Determine the [x, y] coordinate at the center of the cell enclosing the given text.  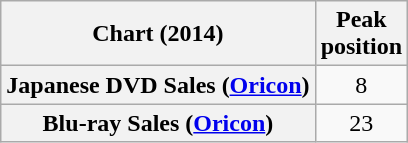
Japanese DVD Sales (Oricon) [158, 85]
8 [361, 85]
23 [361, 123]
Chart (2014) [158, 34]
Peak position [361, 34]
Blu-ray Sales (Oricon) [158, 123]
